Output the [x, y] coordinate of the center of the cell containing the given text.  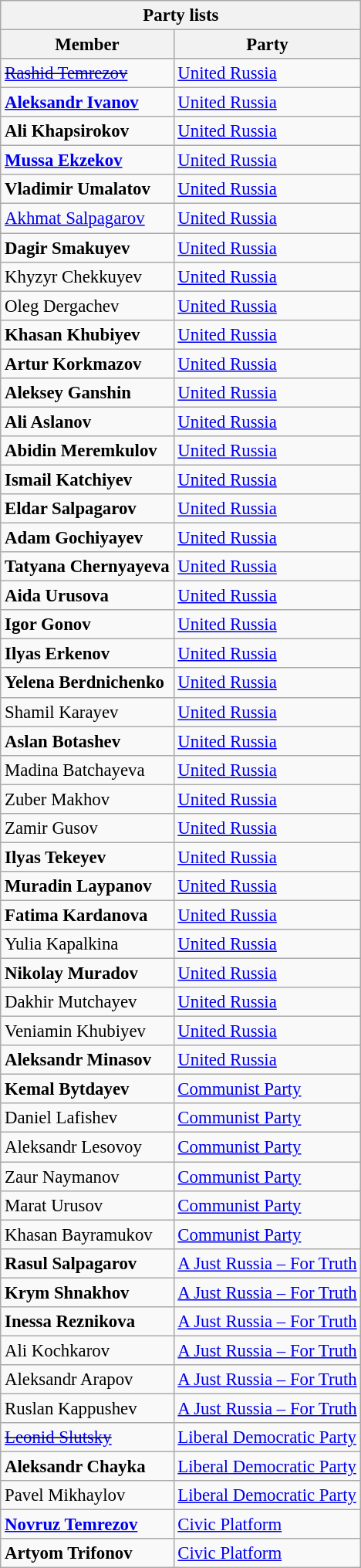
Dagir Smakuyev [87, 248]
Mussa Ekzekov [87, 161]
Aleksandr Lesovoy [87, 1147]
Daniel Lafishev [87, 1119]
Eldar Salpagarov [87, 509]
Akhmat Salpagarov [87, 218]
Aslan Botashev [87, 741]
Yulia Kapalkina [87, 944]
Ali Aslanov [87, 422]
Khasan Bayramukov [87, 1234]
Zamir Gusov [87, 828]
Veniamin Khubiyev [87, 1031]
Ismail Katchiyev [87, 479]
Rashid Temrezov [87, 73]
Khyzyr Chekkuyev [87, 276]
Adam Gochiyayev [87, 538]
Aleksandr Arapov [87, 1380]
Member [87, 45]
Novruz Temrezov [87, 1525]
Muradin Laypanov [87, 886]
Fatima Kardanova [87, 915]
Vladimir Umalatov [87, 189]
Leonid Slutsky [87, 1438]
Aida Urusova [87, 596]
Nikolay Muradov [87, 974]
Shamil Karayev [87, 712]
Aleksandr Minasov [87, 1060]
Oleg Dergachev [87, 306]
Ali Kochkarov [87, 1350]
Ilyas Erkenov [87, 654]
Madina Batchayeva [87, 770]
Party [267, 45]
Ilyas Tekeyev [87, 857]
Dakhir Mutchayev [87, 1002]
Artur Korkmazov [87, 364]
Khasan Khubiyev [87, 334]
Aleksandr Ivanov [87, 103]
Zuber Makhov [87, 799]
Marat Urusov [87, 1205]
Pavel Mikhaylov [87, 1495]
Rasul Salpagarov [87, 1263]
Party lists [180, 15]
Tatyana Chernyayeva [87, 567]
Ali Khapsirokov [87, 131]
Aleksandr Chayka [87, 1467]
Inessa Reznikova [87, 1322]
Zaur Naymanov [87, 1177]
Ruslan Kappushev [87, 1408]
Aleksey Ganshin [87, 393]
Abidin Meremkulov [87, 451]
Kemal Bytdayev [87, 1089]
Yelena Berdnichenko [87, 683]
Igor Gonov [87, 625]
Krym Shnakhov [87, 1292]
Artyom Trifonov [87, 1553]
